Return [x, y] of the center of cell containing provided text 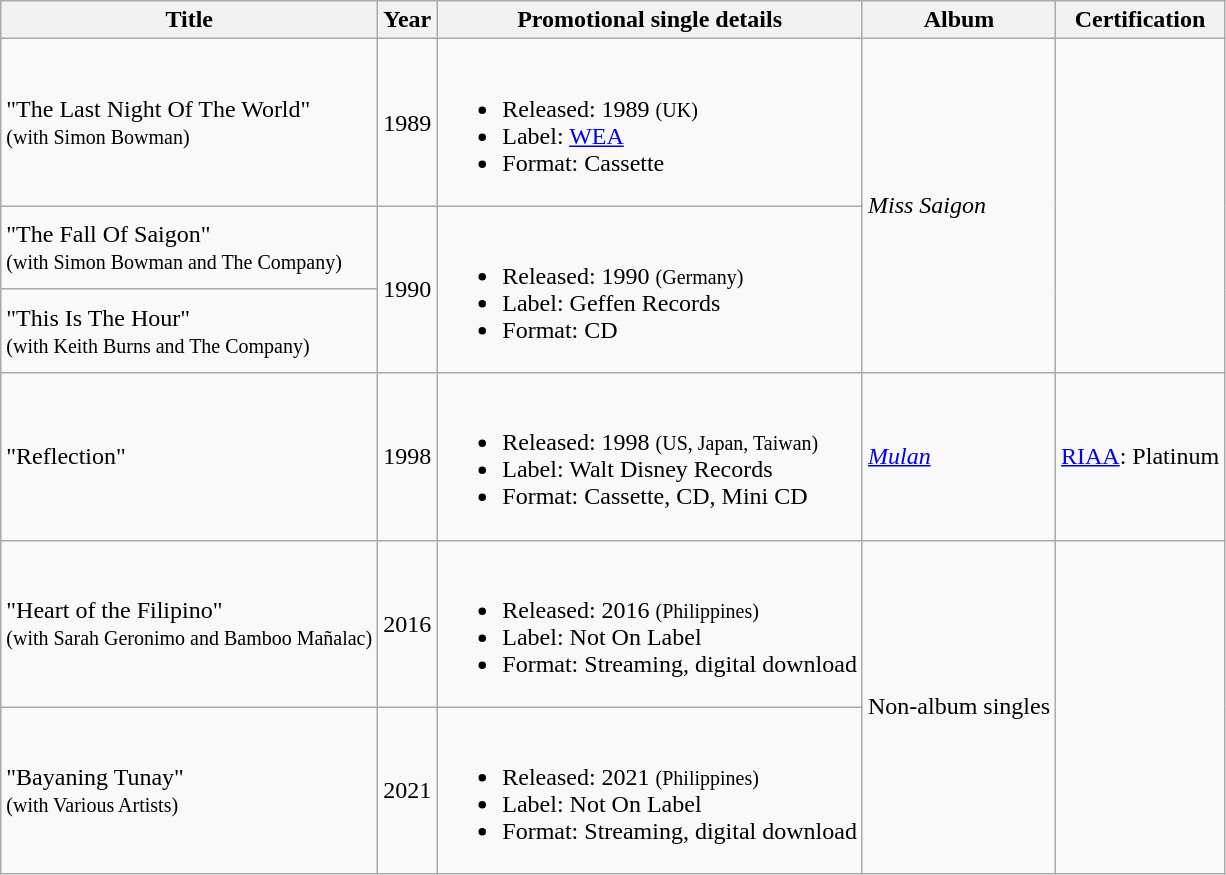
2016 [408, 624]
RIAA: Platinum [1140, 456]
"Heart of the Filipino"(with Sarah Geronimo and Bamboo Mañalac) [190, 624]
Miss Saigon [958, 206]
"Reflection" [190, 456]
"Bayaning Tunay"(with Various Artists) [190, 790]
1998 [408, 456]
"The Fall Of Saigon"(with Simon Bowman and The Company) [190, 248]
Mulan [958, 456]
Released: 1989 (UK)Label: WEAFormat: Cassette [650, 122]
Promotional single details [650, 20]
"This Is The Hour"(with Keith Burns and The Company) [190, 331]
"The Last Night Of The World"(with Simon Bowman) [190, 122]
Title [190, 20]
1989 [408, 122]
Released: 2016 (Philippines)Label: Not On LabelFormat: Streaming, digital download [650, 624]
Released: 2021 (Philippines)Label: Not On LabelFormat: Streaming, digital download [650, 790]
1990 [408, 290]
Album [958, 20]
Certification [1140, 20]
Year [408, 20]
Released: 1998 (US, Japan, Taiwan)Label: Walt Disney RecordsFormat: Cassette, CD, Mini CD [650, 456]
2021 [408, 790]
Released: 1990 (Germany)Label: Geffen RecordsFormat: CD [650, 290]
Non-album singles [958, 707]
